From the cell containing the given text, extract its center point as (x, y) coordinate. 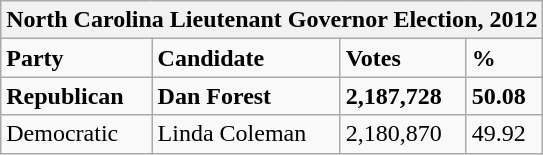
North Carolina Lieutenant Governor Election, 2012 (272, 20)
Votes (403, 58)
50.08 (504, 96)
Republican (76, 96)
Party (76, 58)
2,180,870 (403, 134)
Dan Forest (246, 96)
49.92 (504, 134)
Candidate (246, 58)
Linda Coleman (246, 134)
2,187,728 (403, 96)
Democratic (76, 134)
% (504, 58)
